For the text-containing cell, return its midpoint in [X, Y] coordinate format. 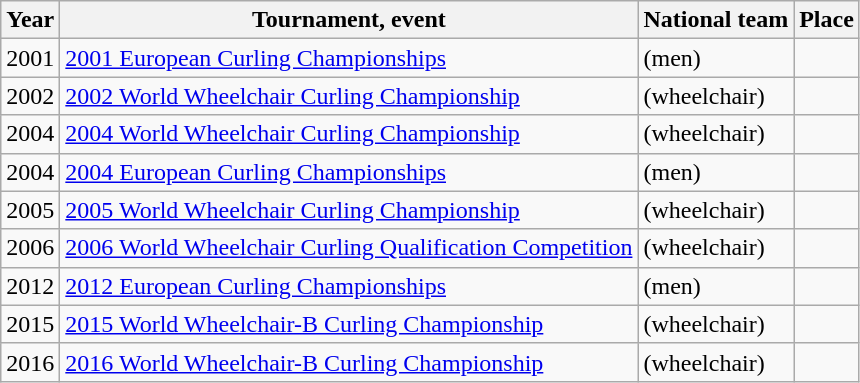
2002 World Wheelchair Curling Championship [349, 96]
Tournament, event [349, 20]
2015 [30, 324]
2006 World Wheelchair Curling Qualification Competition [349, 248]
2016 [30, 362]
2012 European Curling Championships [349, 286]
2005 [30, 210]
2015 World Wheelchair-B Curling Championship [349, 324]
2012 [30, 286]
2005 World Wheelchair Curling Championship [349, 210]
2016 World Wheelchair-B Curling Championship [349, 362]
Year [30, 20]
2001 European Curling Championships [349, 58]
2002 [30, 96]
2006 [30, 248]
2004 European Curling Championships [349, 172]
National team [716, 20]
2001 [30, 58]
Place [827, 20]
2004 World Wheelchair Curling Championship [349, 134]
